For the text-containing cell, return its midpoint in [x, y] coordinate format. 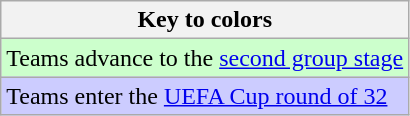
Key to colors [205, 20]
Teams enter the UEFA Cup round of 32 [205, 96]
Teams advance to the second group stage [205, 58]
